Find where the given text appears and provide that cell's center as (x, y) coordinate. 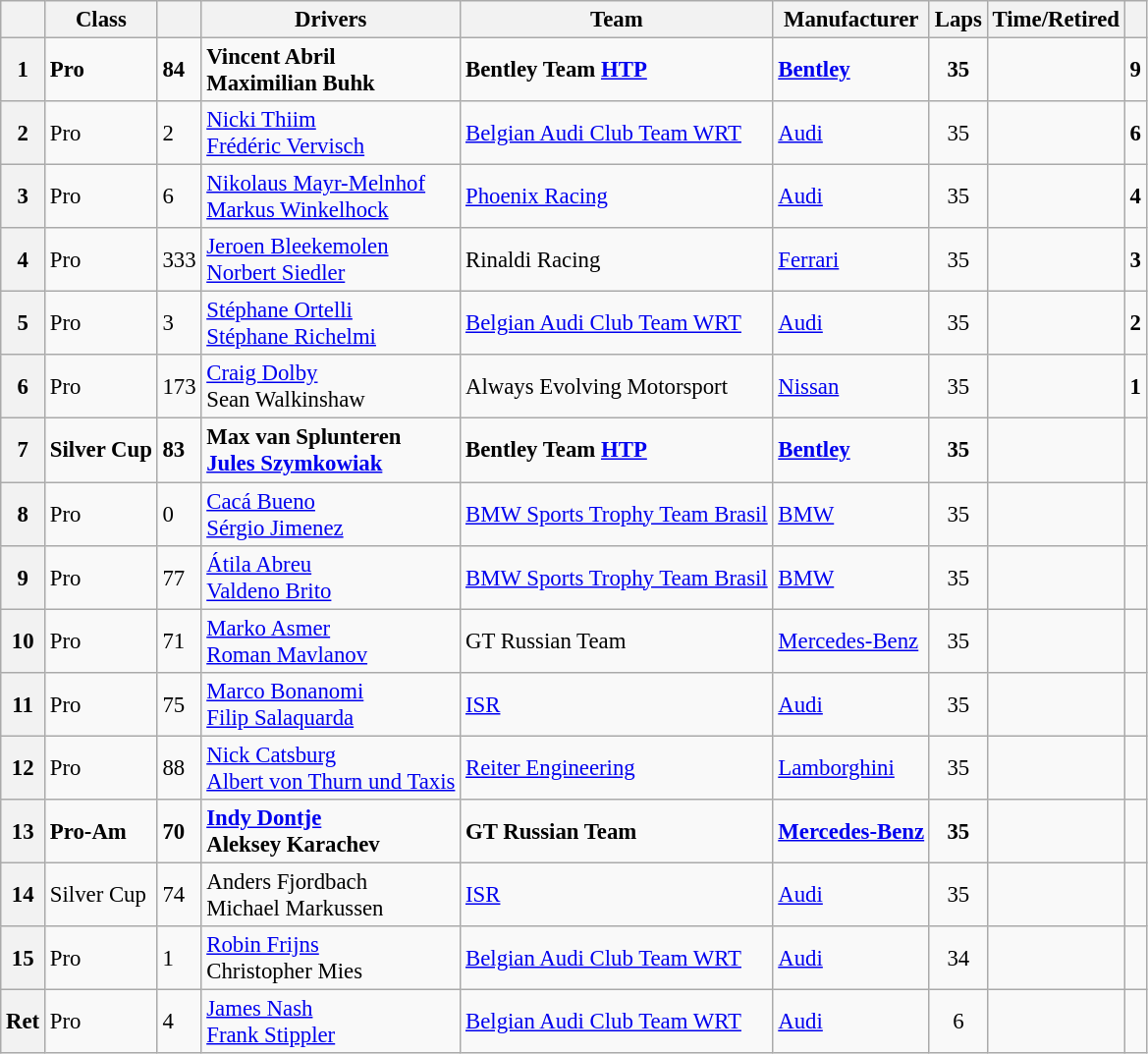
Anders Fjordbach Michael Markussen (331, 894)
Phoenix Racing (617, 196)
Time/Retired (1056, 20)
Drivers (331, 20)
Átila Abreu Valdeno Brito (331, 578)
12 (24, 768)
Ferrari (850, 259)
7 (24, 450)
13 (24, 831)
77 (179, 578)
0 (179, 515)
Vincent Abril Maximilian Buhk (331, 71)
70 (179, 831)
Jeroen Bleekemolen Norbert Siedler (331, 259)
173 (179, 387)
James Nash Frank Stippler (331, 1022)
15 (24, 959)
Always Evolving Motorsport (617, 387)
Nikolaus Mayr-Melnhof Markus Winkelhock (331, 196)
333 (179, 259)
Marko Asmer Roman Mavlanov (331, 640)
Lamborghini (850, 768)
5 (24, 324)
75 (179, 703)
Craig Dolby Sean Walkinshaw (331, 387)
88 (179, 768)
Nicki Thiim Frédéric Vervisch (331, 134)
Cacá Bueno Sérgio Jimenez (331, 515)
74 (179, 894)
Manufacturer (850, 20)
Indy Dontje Aleksey Karachev (331, 831)
Marco Bonanomi Filip Salaquarda (331, 703)
71 (179, 640)
Max van Splunteren Jules Szymkowiak (331, 450)
10 (24, 640)
Pro-Am (102, 831)
Class (102, 20)
34 (958, 959)
84 (179, 71)
83 (179, 450)
Stéphane Ortelli Stéphane Richelmi (331, 324)
14 (24, 894)
Nick Catsburg Albert von Thurn und Taxis (331, 768)
Nissan (850, 387)
Rinaldi Racing (617, 259)
Laps (958, 20)
Team (617, 20)
Ret (24, 1022)
8 (24, 515)
11 (24, 703)
Reiter Engineering (617, 768)
Robin Frijns Christopher Mies (331, 959)
